Return [x, y] of the center of cell containing provided text 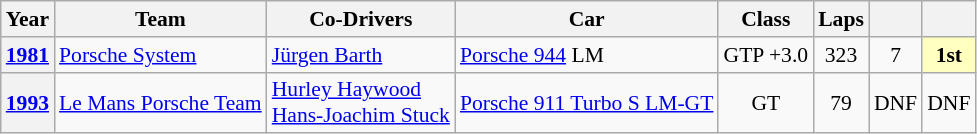
Le Mans Porsche Team [160, 102]
1981 [28, 55]
Hurley Haywood Hans-Joachim Stuck [361, 102]
323 [841, 55]
Co-Drivers [361, 19]
Class [766, 19]
1st [948, 55]
1993 [28, 102]
Jürgen Barth [361, 55]
79 [841, 102]
Porsche 911 Turbo S LM-GT [587, 102]
Porsche System [160, 55]
GTP +3.0 [766, 55]
Team [160, 19]
Porsche 944 LM [587, 55]
Laps [841, 19]
7 [896, 55]
Year [28, 19]
GT [766, 102]
Car [587, 19]
